Locate the cell with the specified text and output its [X, Y] center coordinate. 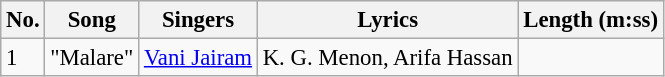
Song [92, 20]
Lyrics [388, 20]
"Malare" [92, 58]
K. G. Menon, Arifa Hassan [388, 58]
No. [23, 20]
Length (m:ss) [590, 20]
Vani Jairam [198, 58]
Singers [198, 20]
1 [23, 58]
